Scan for the cell matching the given text and deliver its (X, Y) coordinate at center. 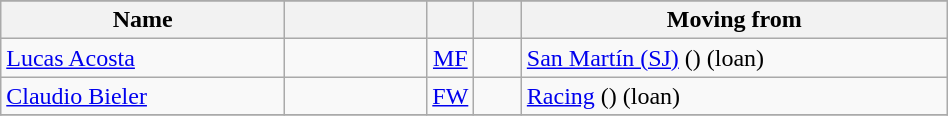
Racing () (loan) (734, 96)
Claudio Bieler (143, 96)
San Martín (SJ) () (loan) (734, 58)
FW (450, 96)
MF (450, 58)
Moving from (734, 20)
Lucas Acosta (143, 58)
Name (143, 20)
